Search for the cell housing the specified text and yield its (x, y) center coordinate. 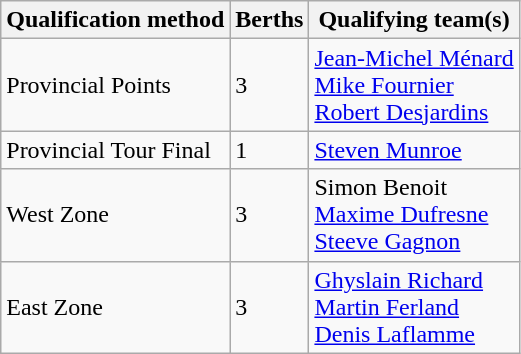
Provincial Tour Final (116, 150)
Steven Munroe (414, 150)
West Zone (116, 215)
Provincial Points (116, 85)
Ghyslain Richard Martin Ferland Denis Laflamme (414, 307)
Qualifying team(s) (414, 20)
East Zone (116, 307)
Qualification method (116, 20)
Jean-Michel Ménard Mike Fournier Robert Desjardins (414, 85)
1 (270, 150)
Berths (270, 20)
Simon Benoit Maxime Dufresne Steeve Gagnon (414, 215)
